Return the (x, y) coordinate for the center point of the cell that contains the specified text.  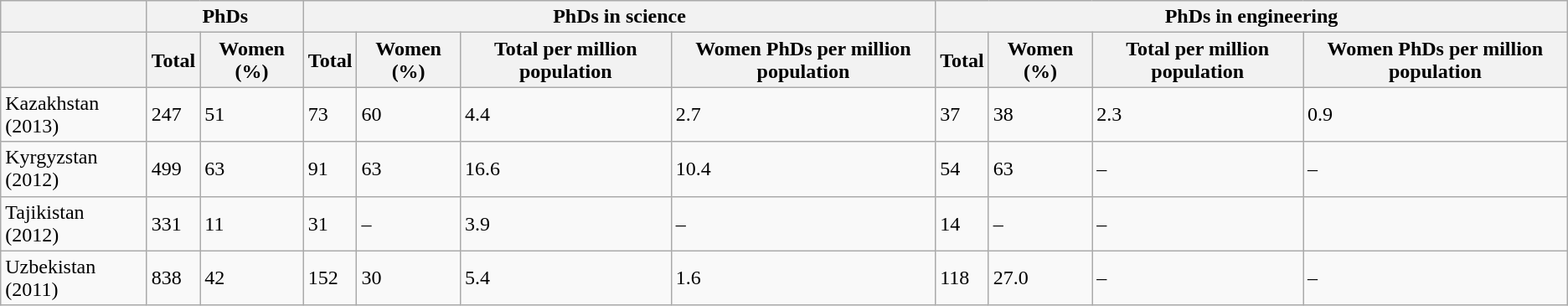
838 (173, 278)
331 (173, 223)
37 (962, 114)
42 (252, 278)
Kyrgyzstan (2012) (74, 169)
247 (173, 114)
30 (409, 278)
2.3 (1198, 114)
152 (330, 278)
27.0 (1040, 278)
38 (1040, 114)
0.9 (1436, 114)
10.4 (803, 169)
5.4 (565, 278)
3.9 (565, 223)
PhDs in science (619, 17)
51 (252, 114)
73 (330, 114)
54 (962, 169)
PhDs in engineering (1251, 17)
11 (252, 223)
31 (330, 223)
PhDs (224, 17)
118 (962, 278)
499 (173, 169)
Tajikistan (2012) (74, 223)
91 (330, 169)
16.6 (565, 169)
2.7 (803, 114)
4.4 (565, 114)
Kazakhstan (2013) (74, 114)
1.6 (803, 278)
14 (962, 223)
60 (409, 114)
Uzbekistan(2011) (74, 278)
